Search for the cell housing the specified text and yield its (X, Y) center coordinate. 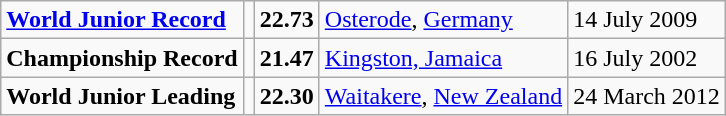
22.30 (286, 96)
Kingston, Jamaica (443, 58)
World Junior Leading (122, 96)
Waitakere, New Zealand (443, 96)
21.47 (286, 58)
Championship Record (122, 58)
22.73 (286, 20)
14 July 2009 (647, 20)
24 March 2012 (647, 96)
Osterode, Germany (443, 20)
World Junior Record (122, 20)
16 July 2002 (647, 58)
